Capture the cell that displays the provided text and extract its (x, y) central coordinate. 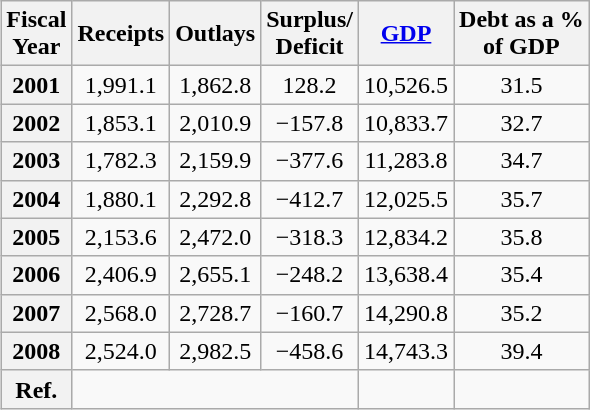
−377.6 (310, 161)
35.7 (522, 199)
2003 (36, 161)
39.4 (522, 351)
1,880.1 (121, 199)
2,568.0 (121, 313)
2,406.9 (121, 275)
−157.8 (310, 123)
Outlays (216, 34)
10,833.7 (406, 123)
Surplus/Deficit (310, 34)
2005 (36, 237)
35.4 (522, 275)
2006 (36, 275)
34.7 (522, 161)
2,472.0 (216, 237)
1,853.1 (121, 123)
2001 (36, 85)
GDP (406, 34)
1,862.8 (216, 85)
2,524.0 (121, 351)
35.8 (522, 237)
2,982.5 (216, 351)
−412.7 (310, 199)
2004 (36, 199)
14,743.3 (406, 351)
12,025.5 (406, 199)
2,153.6 (121, 237)
1,991.1 (121, 85)
32.7 (522, 123)
2002 (36, 123)
11,283.8 (406, 161)
35.2 (522, 313)
10,526.5 (406, 85)
2,159.9 (216, 161)
14,290.8 (406, 313)
128.2 (310, 85)
2,292.8 (216, 199)
Receipts (121, 34)
1,782.3 (121, 161)
13,638.4 (406, 275)
2,655.1 (216, 275)
12,834.2 (406, 237)
FiscalYear (36, 34)
−318.3 (310, 237)
2007 (36, 313)
2,728.7 (216, 313)
31.5 (522, 85)
Ref. (36, 389)
−160.7 (310, 313)
2008 (36, 351)
−248.2 (310, 275)
−458.6 (310, 351)
2,010.9 (216, 123)
Debt as a %of GDP (522, 34)
